Return (x, y) of the center of cell containing provided text 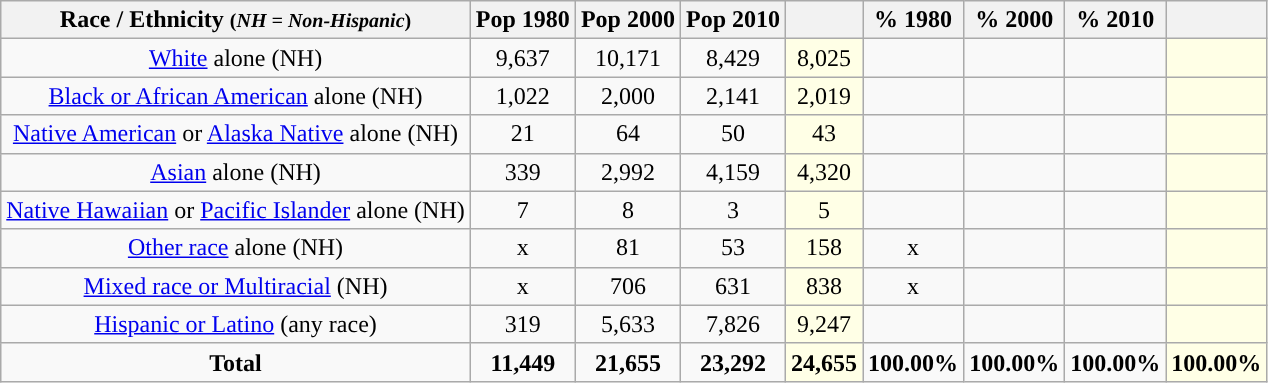
Pop 2000 (628, 20)
% 2010 (1116, 20)
43 (824, 134)
2,992 (628, 172)
631 (732, 286)
Hispanic or Latino (any race) (236, 324)
706 (628, 286)
53 (732, 248)
10,171 (628, 58)
1,022 (522, 96)
2,019 (824, 96)
50 (732, 134)
23,292 (732, 362)
158 (824, 248)
8,429 (732, 58)
11,449 (522, 362)
339 (522, 172)
21 (522, 134)
Native Hawaiian or Pacific Islander alone (NH) (236, 210)
Mixed race or Multiracial (NH) (236, 286)
2,141 (732, 96)
4,159 (732, 172)
9,637 (522, 58)
Total (236, 362)
% 1980 (914, 20)
Black or African American alone (NH) (236, 96)
9,247 (824, 324)
White alone (NH) (236, 58)
Asian alone (NH) (236, 172)
3 (732, 210)
Race / Ethnicity (NH = Non-Hispanic) (236, 20)
4,320 (824, 172)
Other race alone (NH) (236, 248)
319 (522, 324)
Pop 2010 (732, 20)
64 (628, 134)
% 2000 (1014, 20)
7 (522, 210)
5 (824, 210)
8 (628, 210)
7,826 (732, 324)
2,000 (628, 96)
8,025 (824, 58)
Pop 1980 (522, 20)
5,633 (628, 324)
81 (628, 248)
21,655 (628, 362)
Native American or Alaska Native alone (NH) (236, 134)
838 (824, 286)
24,655 (824, 362)
